Search for the cell housing the specified text and yield its (x, y) center coordinate. 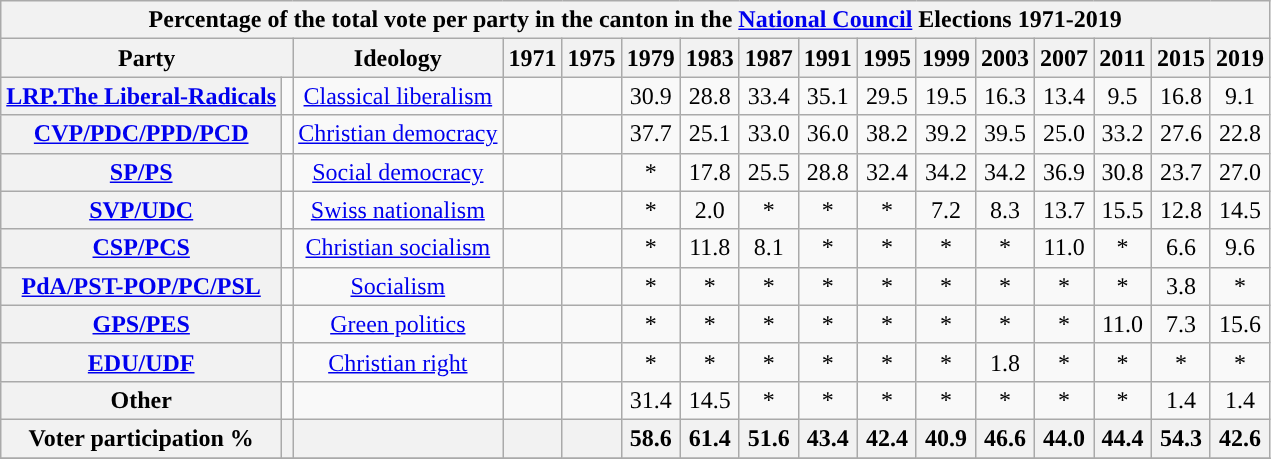
23.7 (1180, 172)
Percentage of the total vote per party in the canton in the National Council Elections 1971-2019 (636, 20)
Classical liberalism (398, 96)
1987 (768, 58)
30.9 (650, 96)
13.4 (1064, 96)
1979 (650, 58)
36.9 (1064, 172)
32.4 (886, 172)
16.3 (1006, 96)
42.4 (886, 438)
SP/PS (142, 172)
38.2 (886, 134)
29.5 (886, 96)
6.6 (1180, 248)
25.5 (768, 172)
44.0 (1064, 438)
7.2 (946, 210)
15.5 (1123, 210)
42.6 (1240, 438)
7.3 (1180, 324)
35.1 (828, 96)
2011 (1123, 58)
CVP/PDC/PPD/PCD (142, 134)
Green politics (398, 324)
2015 (1180, 58)
SVP/UDC (142, 210)
1995 (886, 58)
2007 (1064, 58)
58.6 (650, 438)
1999 (946, 58)
3.8 (1180, 286)
33.0 (768, 134)
11.8 (710, 248)
22.8 (1240, 134)
2019 (1240, 58)
30.8 (1123, 172)
51.6 (768, 438)
54.3 (1180, 438)
9.1 (1240, 96)
2.0 (710, 210)
25.1 (710, 134)
40.9 (946, 438)
37.7 (650, 134)
13.7 (1064, 210)
8.3 (1006, 210)
Social democracy (398, 172)
16.8 (1180, 96)
1991 (828, 58)
39.2 (946, 134)
46.6 (1006, 438)
Swiss nationalism (398, 210)
CSP/PCS (142, 248)
61.4 (710, 438)
19.5 (946, 96)
EDU/UDF (142, 362)
43.4 (828, 438)
33.2 (1123, 134)
Voter participation % (142, 438)
9.5 (1123, 96)
LRP.The Liberal-Radicals (142, 96)
17.8 (710, 172)
31.4 (650, 400)
Other (142, 400)
1975 (592, 58)
Christian socialism (398, 248)
15.6 (1240, 324)
39.5 (1006, 134)
GPS/PES (142, 324)
Christian democracy (398, 134)
25.0 (1064, 134)
27.0 (1240, 172)
Christian right (398, 362)
1983 (710, 58)
1971 (532, 58)
PdA/PST-POP/PC/PSL (142, 286)
44.4 (1123, 438)
36.0 (828, 134)
2003 (1006, 58)
1.8 (1006, 362)
8.1 (768, 248)
Socialism (398, 286)
9.6 (1240, 248)
Ideology (398, 58)
12.8 (1180, 210)
27.6 (1180, 134)
Party (147, 58)
33.4 (768, 96)
